Search for the cell housing the specified text and yield its [x, y] center coordinate. 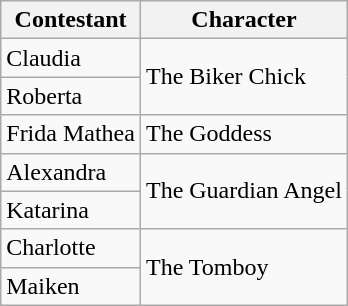
The Guardian Angel [244, 191]
Alexandra [71, 172]
The Biker Chick [244, 77]
Character [244, 20]
Contestant [71, 20]
Claudia [71, 58]
Charlotte [71, 248]
Frida Mathea [71, 134]
The Tomboy [244, 267]
Roberta [71, 96]
The Goddess [244, 134]
Katarina [71, 210]
Maiken [71, 286]
